Detect which cell encompasses the target text, then output its (X, Y) center coordinate. 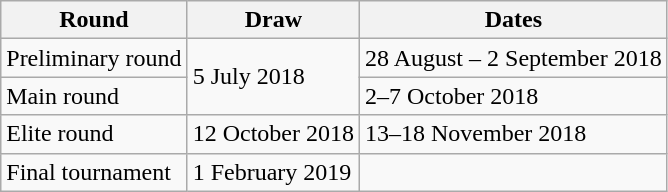
12 October 2018 (273, 134)
Final tournament (94, 172)
Elite round (94, 134)
28 August – 2 September 2018 (513, 58)
Main round (94, 96)
1 February 2019 (273, 172)
Dates (513, 20)
Round (94, 20)
2–7 October 2018 (513, 96)
Preliminary round (94, 58)
13–18 November 2018 (513, 134)
Draw (273, 20)
5 July 2018 (273, 77)
